For the text-containing cell, return its midpoint in (X, Y) coordinate format. 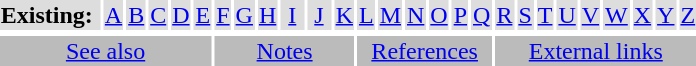
E (203, 15)
J (319, 15)
O (439, 15)
L (366, 15)
Q (482, 15)
S (525, 15)
I (292, 15)
G (244, 15)
W (617, 15)
A (113, 15)
P (460, 15)
B (136, 15)
N (415, 15)
H (267, 15)
D (181, 15)
References (424, 51)
F (223, 15)
T (545, 15)
X (642, 15)
K (344, 15)
M (390, 15)
U (567, 15)
V (590, 15)
Y (666, 15)
C (158, 15)
Notes (285, 51)
R (504, 15)
